Determine the [x, y] coordinate at the center of the cell enclosing the given text.  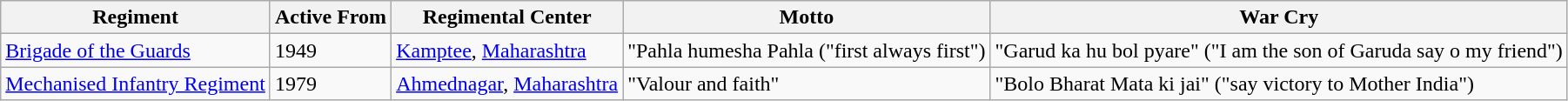
"Pahla humesha Pahla ("first always first") [807, 50]
Active From [331, 17]
1949 [331, 50]
Regiment [136, 17]
Regimental Center [507, 17]
"Garud ka hu bol pyare" ("I am the son of Garuda say o my friend") [1279, 50]
Brigade of the Guards [136, 50]
Mechanised Infantry Regiment [136, 84]
"Valour and faith" [807, 84]
Ahmednagar, Maharashtra [507, 84]
1979 [331, 84]
War Cry [1279, 17]
"Bolo Bharat Mata ki jai" ("say victory to Mother India") [1279, 84]
Motto [807, 17]
Kamptee, Maharashtra [507, 50]
